Pinpoint the cell where the given text exists, returning its [x, y] midpoint coordinate. 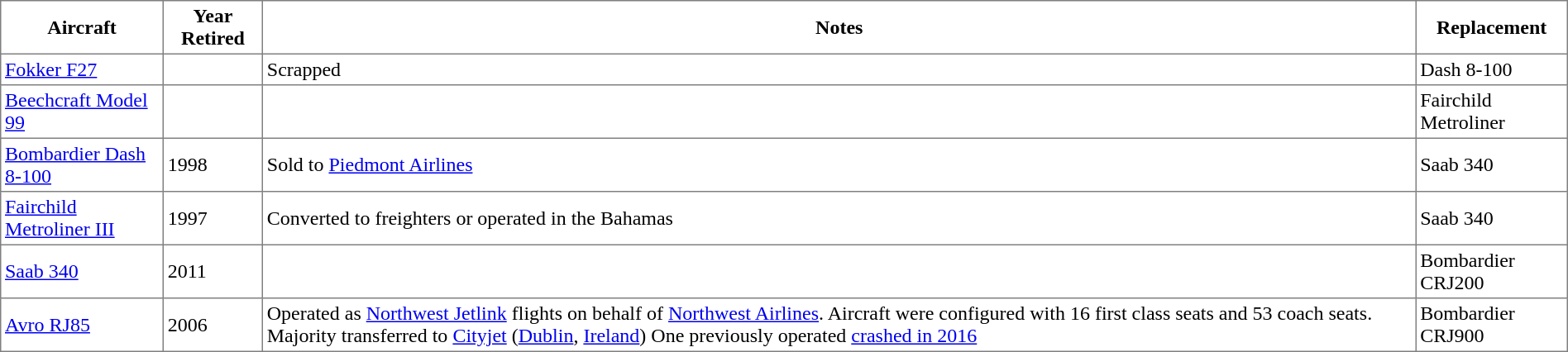
Sold to Piedmont Airlines [839, 164]
Bombardier CRJ900 [1492, 325]
Avro RJ85 [83, 325]
1998 [213, 164]
Fairchild Metroliner III [83, 218]
1997 [213, 218]
Fokker F27 [83, 69]
Replacement [1492, 27]
2011 [213, 271]
2006 [213, 325]
Converted to freighters or operated in the Bahamas [839, 218]
Bombardier CRJ200 [1492, 271]
Fairchild Metroliner [1492, 112]
Scrapped [839, 69]
Year Retired [213, 27]
Aircraft [83, 27]
Bombardier Dash 8-100 [83, 164]
Notes [839, 27]
Beechcraft Model 99 [83, 112]
Dash 8-100 [1492, 69]
